Search for the cell housing the specified text and yield its [X, Y] center coordinate. 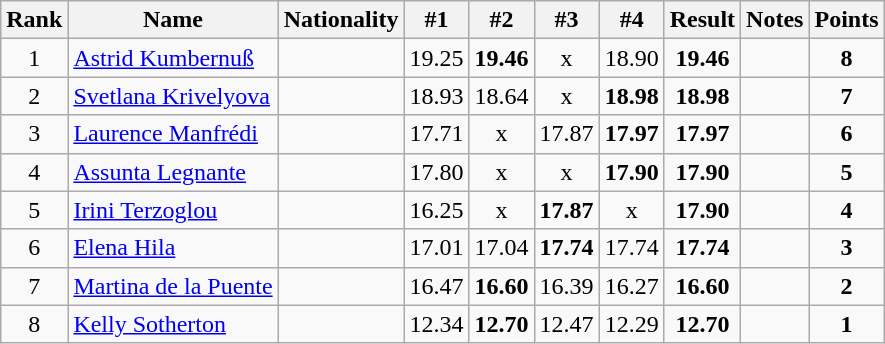
17.80 [436, 172]
17.01 [436, 248]
16.25 [436, 210]
18.93 [436, 96]
Notes [775, 20]
#2 [502, 20]
Martina de la Puente [173, 286]
17.04 [502, 248]
Result [702, 20]
Irini Terzoglou [173, 210]
#3 [566, 20]
#4 [632, 20]
Elena Hila [173, 248]
Nationality [341, 20]
Assunta Legnante [173, 172]
17.71 [436, 134]
Name [173, 20]
12.47 [566, 324]
Rank [34, 20]
12.34 [436, 324]
19.25 [436, 58]
16.47 [436, 286]
12.29 [632, 324]
16.27 [632, 286]
Svetlana Krivelyova [173, 96]
Points [846, 20]
Laurence Manfrédi [173, 134]
#1 [436, 20]
18.64 [502, 96]
18.90 [632, 58]
Kelly Sotherton [173, 324]
Astrid Kumbernuß [173, 58]
16.39 [566, 286]
